Determine the [X, Y] coordinate at the center of the cell enclosing the given text.  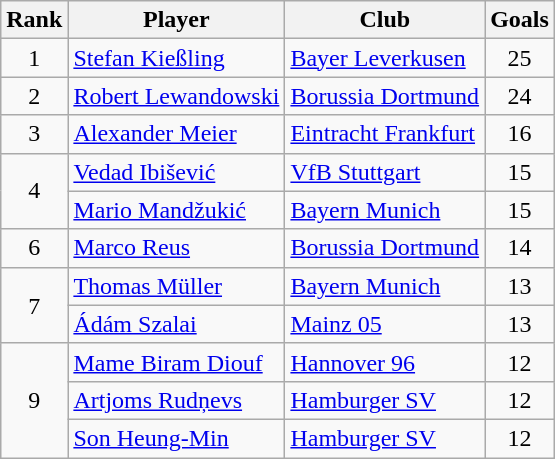
Goals [520, 20]
25 [520, 58]
7 [34, 305]
Marco Reus [176, 248]
Ádám Szalai [176, 324]
Eintracht Frankfurt [385, 134]
Artjoms Rudņevs [176, 400]
Rank [34, 20]
Mame Biram Diouf [176, 362]
Bayer Leverkusen [385, 58]
1 [34, 58]
Thomas Müller [176, 286]
Stefan Kießling [176, 58]
Vedad Ibišević [176, 172]
16 [520, 134]
Player [176, 20]
6 [34, 248]
9 [34, 400]
24 [520, 96]
Hannover 96 [385, 362]
3 [34, 134]
4 [34, 191]
Son Heung-Min [176, 438]
14 [520, 248]
Alexander Meier [176, 134]
Mainz 05 [385, 324]
Mario Mandžukić [176, 210]
VfB Stuttgart [385, 172]
Robert Lewandowski [176, 96]
2 [34, 96]
Club [385, 20]
